Return [x, y] of the center of cell containing provided text 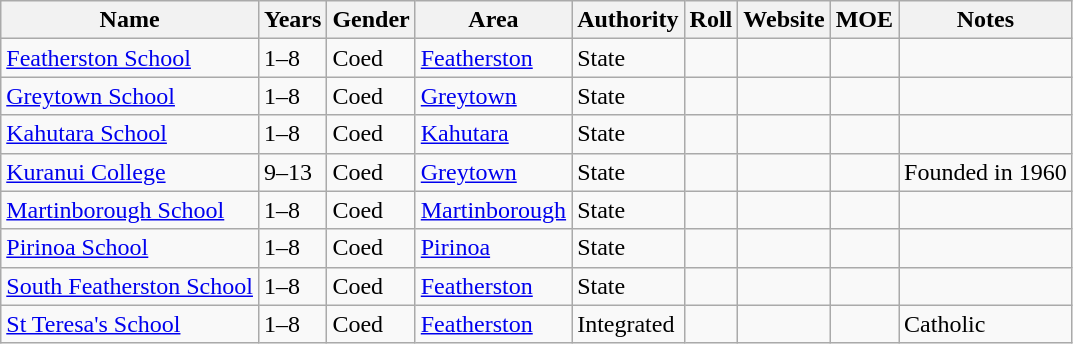
Website [784, 20]
Featherston School [130, 58]
Notes [986, 20]
Kuranui College [130, 172]
Catholic [986, 324]
Kahutara School [130, 134]
Authority [628, 20]
Greytown School [130, 96]
St Teresa's School [130, 324]
South Featherston School [130, 286]
Roll [711, 20]
9–13 [292, 172]
MOE [864, 20]
Integrated [628, 324]
Area [493, 20]
Name [130, 20]
Martinborough [493, 210]
Martinborough School [130, 210]
Pirinoa School [130, 248]
Years [292, 20]
Kahutara [493, 134]
Pirinoa [493, 248]
Founded in 1960 [986, 172]
Gender [371, 20]
